Scan for the cell matching the given text and deliver its [x, y] coordinate at center. 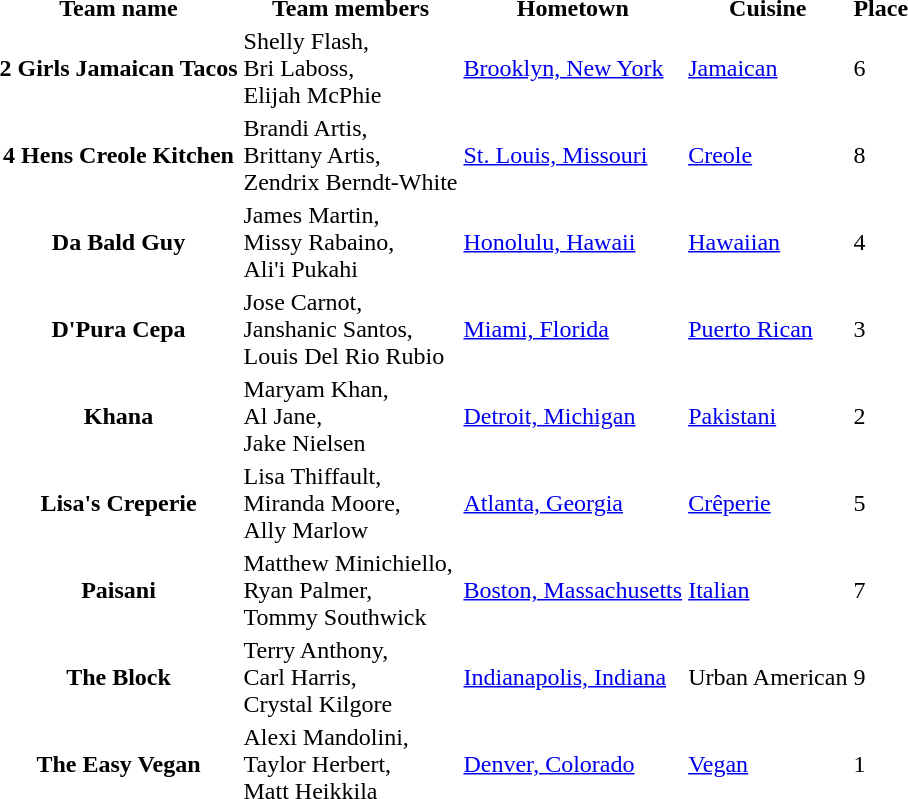
Crêperie [768, 503]
Hawaiian [768, 242]
Pakistani [768, 416]
Brooklyn, New York [573, 68]
Terry Anthony,Carl Harris,Crystal Kilgore [350, 677]
Jamaican [768, 68]
Detroit, Michigan [573, 416]
James Martin,Missy Rabaino,Ali'i Pukahi [350, 242]
Matthew Minichiello,Ryan Palmer,Tommy Southwick [350, 590]
Honolulu, Hawaii [573, 242]
Lisa Thiffault,Miranda Moore,Ally Marlow [350, 503]
Boston, Massachusetts [573, 590]
St. Louis, Missouri [573, 155]
Indianapolis, Indiana [573, 677]
Urban American [768, 677]
Creole [768, 155]
Jose Carnot,Janshanic Santos,Louis Del Rio Rubio [350, 329]
Puerto Rican [768, 329]
Atlanta, Georgia [573, 503]
Miami, Florida [573, 329]
Italian [768, 590]
Brandi Artis,Brittany Artis,Zendrix Berndt-White [350, 155]
Shelly Flash,Bri Laboss,Elijah McPhie [350, 68]
Maryam Khan,Al Jane,Jake Nielsen [350, 416]
